Capture the cell that displays the provided text and extract its (x, y) central coordinate. 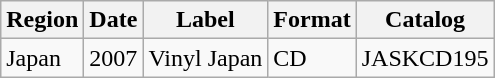
JASKCD195 (425, 58)
Catalog (425, 20)
Region (42, 20)
Japan (42, 58)
Label (206, 20)
2007 (114, 58)
Date (114, 20)
CD (312, 58)
Vinyl Japan (206, 58)
Format (312, 20)
